Search for the cell housing the specified text and yield its (x, y) center coordinate. 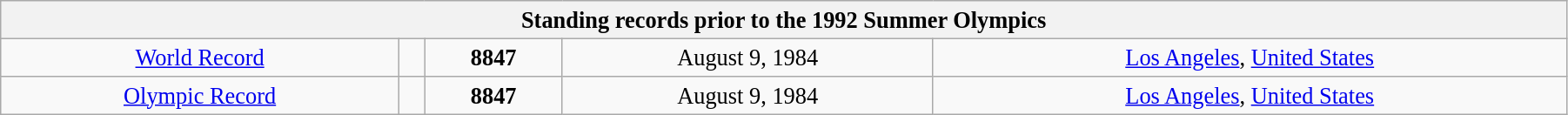
World Record (200, 57)
Standing records prior to the 1992 Summer Olympics (784, 19)
Olympic Record (200, 95)
